Find where the given text appears and provide that cell's center as (x, y) coordinate. 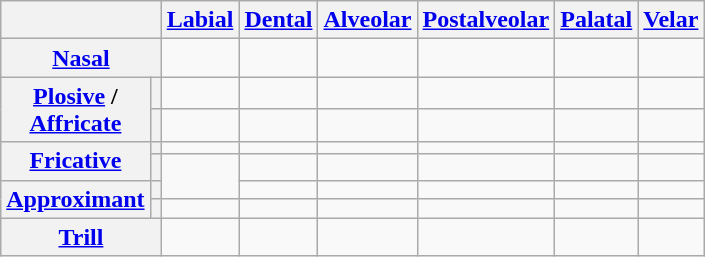
Plosive /Affricate (76, 110)
Labial (200, 20)
Alveolar (368, 20)
Approximant (76, 199)
Postalveolar (486, 20)
Nasal (81, 58)
Dental (278, 20)
Velar (671, 20)
Trill (81, 237)
Fricative (76, 161)
Palatal (596, 20)
